Return [x, y] of the center of cell containing provided text 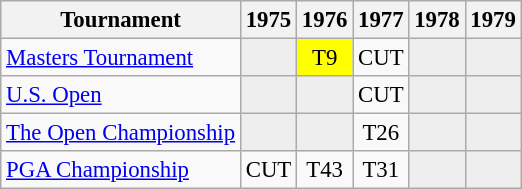
PGA Championship [121, 170]
Tournament [121, 20]
1977 [381, 20]
1976 [325, 20]
Masters Tournament [121, 58]
1979 [493, 20]
U.S. Open [121, 95]
T26 [381, 133]
1978 [437, 20]
T9 [325, 58]
T43 [325, 170]
The Open Championship [121, 133]
T31 [381, 170]
1975 [268, 20]
